For the text-containing cell, return its midpoint in [X, Y] coordinate format. 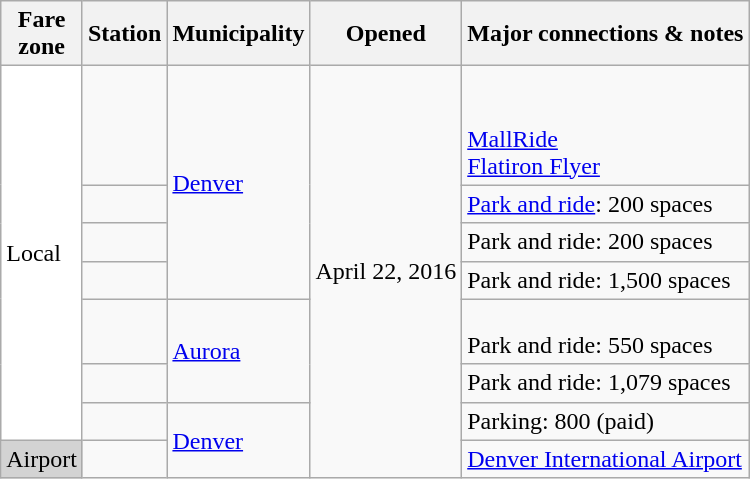
April 22, 2016 [386, 272]
MallRide Flatiron Flyer [606, 126]
Denver International Airport [606, 459]
Aurora [238, 350]
Airport [42, 459]
Park and ride: 1,079 spaces [606, 383]
Park and ride: 1,500 spaces [606, 280]
Municipality [238, 34]
Farezone [42, 34]
Opened [386, 34]
Major connections & notes [606, 34]
Parking: 800 (paid) [606, 421]
Local [42, 253]
Station [124, 34]
Park and ride: 550 spaces [606, 332]
